Provide the [x, y] coordinate of the cell's center where the given text is located.  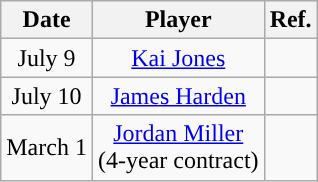
March 1 [47, 148]
James Harden [178, 96]
July 10 [47, 96]
Jordan Miller(4-year contract) [178, 148]
Kai Jones [178, 58]
Player [178, 20]
July 9 [47, 58]
Date [47, 20]
Ref. [290, 20]
